Extract the [X, Y] coordinate from the center of the cell holding the provided text.  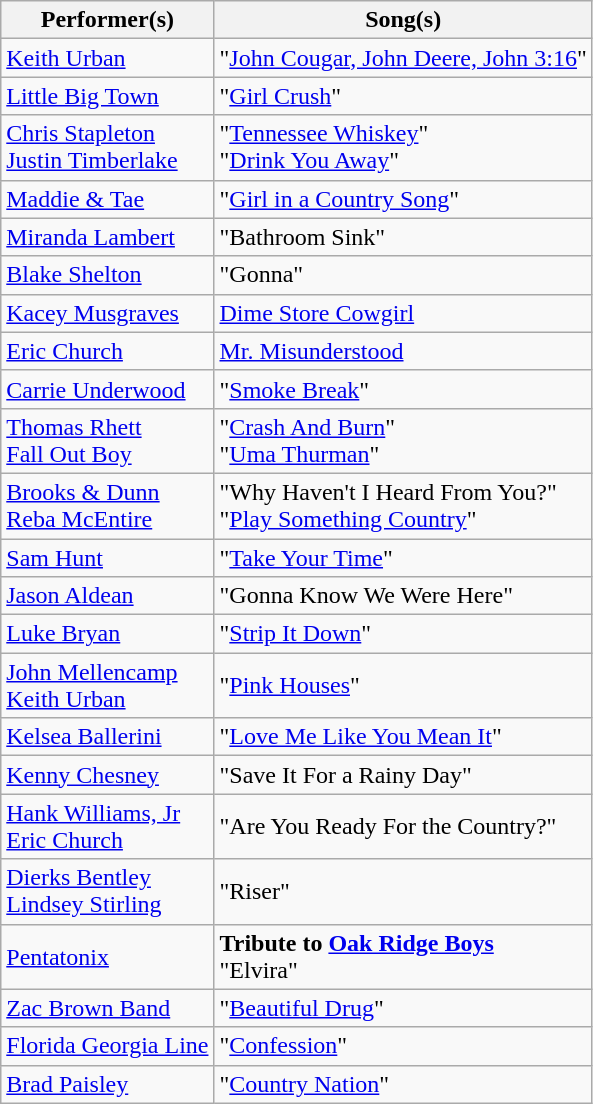
"Why Haven't I Heard From You?""Play Something Country" [403, 506]
Brad Paisley [108, 1084]
Dime Store Cowgirl [403, 313]
Tribute to Oak Ridge Boys"Elvira" [403, 956]
Florida Georgia Line [108, 1046]
Pentatonix [108, 956]
"Tennessee Whiskey""Drink You Away" [403, 148]
Mr. Misunderstood [403, 351]
"Save It For a Rainy Day" [403, 775]
"Confession" [403, 1046]
Jason Aldean [108, 596]
Thomas RhettFall Out Boy [108, 440]
Chris Stapleton Justin Timberlake [108, 148]
"Strip It Down" [403, 634]
Eric Church [108, 351]
Kacey Musgraves [108, 313]
Keith Urban [108, 58]
Blake Shelton [108, 275]
"Bathroom Sink" [403, 237]
Carrie Underwood [108, 389]
Miranda Lambert [108, 237]
"Take Your Time" [403, 557]
"Love Me Like You Mean It" [403, 737]
Kenny Chesney [108, 775]
"John Cougar, John Deere, John 3:16" [403, 58]
Kelsea Ballerini [108, 737]
"Girl in a Country Song" [403, 199]
Song(s) [403, 20]
Maddie & Tae [108, 199]
Little Big Town [108, 96]
"Gonna Know We Were Here" [403, 596]
"Smoke Break" [403, 389]
"Are You Ready For the Country?" [403, 826]
John MellencampKeith Urban [108, 686]
"Country Nation" [403, 1084]
Hank Williams, Jr Eric Church [108, 826]
"Gonna" [403, 275]
"Pink Houses" [403, 686]
Luke Bryan [108, 634]
"Beautiful Drug" [403, 1008]
Brooks & DunnReba McEntire [108, 506]
"Riser" [403, 892]
Zac Brown Band [108, 1008]
Performer(s) [108, 20]
"Girl Crush" [403, 96]
"Crash And Burn""Uma Thurman" [403, 440]
Dierks Bentley Lindsey Stirling [108, 892]
Sam Hunt [108, 557]
